Search for the cell housing the specified text and yield its (x, y) center coordinate. 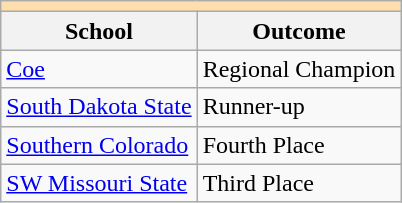
Fourth Place (299, 145)
Third Place (299, 183)
Outcome (299, 31)
Southern Colorado (99, 145)
SW Missouri State (99, 183)
Coe (99, 69)
Regional Champion (299, 69)
Runner-up (299, 107)
School (99, 31)
South Dakota State (99, 107)
